Detect which cell encompasses the target text, then output its [x, y] center coordinate. 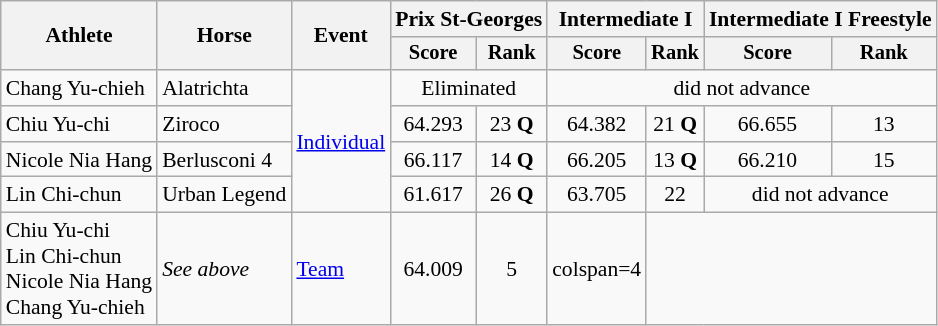
Individual [340, 141]
See above [224, 269]
66.117 [433, 160]
64.382 [596, 124]
21 Q [675, 124]
14 Q [512, 160]
26 Q [512, 195]
64.293 [433, 124]
23 Q [512, 124]
64.009 [433, 269]
Horse [224, 36]
63.705 [596, 195]
Chiu Yu-chi [79, 124]
Intermediate I Freestyle [820, 19]
Ziroco [224, 124]
Chang Yu-chieh [79, 88]
Eliminated [468, 88]
Alatrichta [224, 88]
Team [340, 269]
66.210 [768, 160]
Prix St-Georges [468, 19]
61.617 [433, 195]
Chiu Yu-chiLin Chi-chunNicole Nia HangChang Yu-chieh [79, 269]
Event [340, 36]
Intermediate I [626, 19]
Berlusconi 4 [224, 160]
colspan=4 [596, 269]
Athlete [79, 36]
15 [884, 160]
66.205 [596, 160]
66.655 [768, 124]
Nicole Nia Hang [79, 160]
13 [884, 124]
Lin Chi-chun [79, 195]
5 [512, 269]
22 [675, 195]
Urban Legend [224, 195]
13 Q [675, 160]
